Find where the given text appears and provide that cell's center as [X, Y] coordinate. 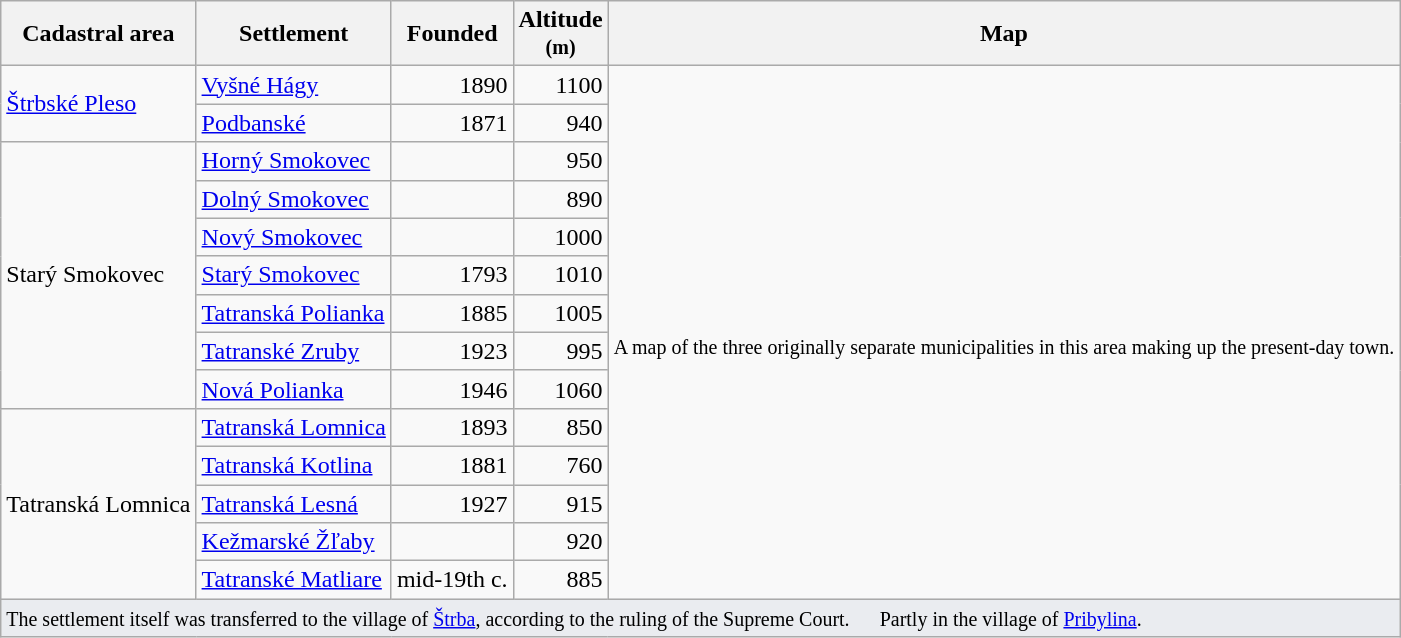
Tatranská Kotlina [294, 465]
850 [560, 427]
Cadastral area [98, 34]
920 [560, 542]
Podbanské [294, 123]
1923 [452, 351]
1871 [452, 123]
Štrbské Pleso [98, 104]
885 [560, 580]
Dolný Smokovec [294, 199]
1885 [452, 313]
Tatranská Lesná [294, 503]
995 [560, 351]
1893 [452, 427]
Nový Smokovec [294, 237]
915 [560, 503]
Tatranská Polianka [294, 313]
950 [560, 161]
1000 [560, 237]
760 [560, 465]
Tatranské Zruby [294, 351]
mid-19th c. [452, 580]
1946 [452, 389]
Horný Smokovec [294, 161]
Map [1004, 34]
The settlement itself was transferred to the village of Štrba, according to the ruling of the Supreme Court. Partly in the village of Pribylina. [700, 618]
1881 [452, 465]
1890 [452, 85]
Nová Polianka [294, 389]
940 [560, 123]
1060 [560, 389]
Settlement [294, 34]
1005 [560, 313]
Tatranské Matliare [294, 580]
1100 [560, 85]
1793 [452, 275]
890 [560, 199]
Kežmarské Žľaby [294, 542]
1010 [560, 275]
1927 [452, 503]
Vyšné Hágy [294, 85]
Founded [452, 34]
A map of the three originally separate municipalities in this area making up the present-day town. [1004, 332]
Altitude(m) [560, 34]
